Identify which cell holds the provided text, then report its [X, Y] central coordinate. 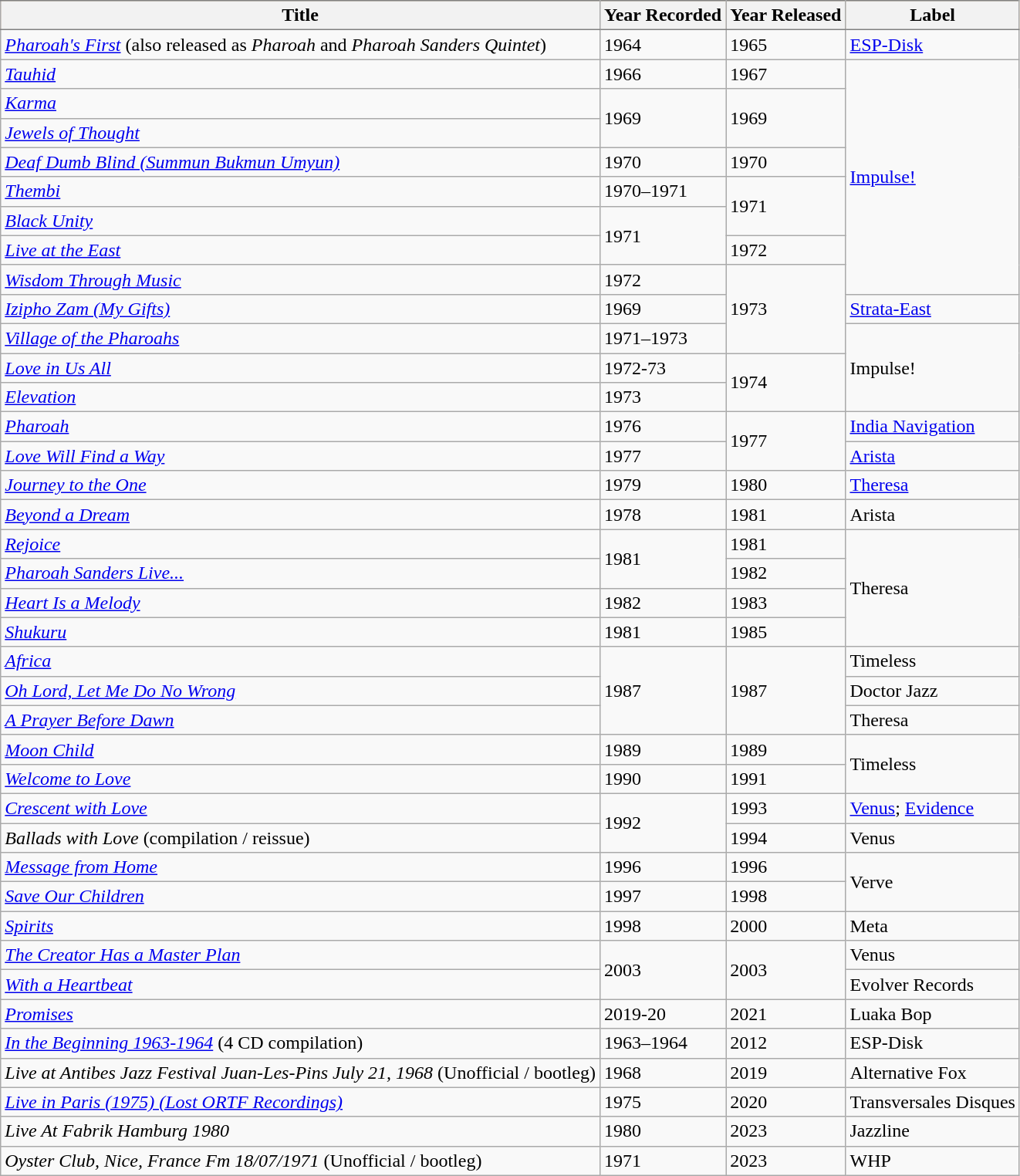
Transversales Disques [932, 1102]
Thembi [301, 191]
Live in Paris (1975) (Lost ORTF Recordings) [301, 1102]
Message from Home [301, 867]
1972-73 [662, 368]
Year Released [785, 15]
2000 [785, 926]
1991 [785, 779]
Title [301, 15]
1978 [662, 515]
Live at the East [301, 250]
1964 [662, 45]
WHP [932, 1161]
Luaka Bop [932, 1014]
Pharoah [301, 427]
Elevation [301, 397]
Africa [301, 661]
2012 [785, 1043]
Love Will Find a Way [301, 456]
1983 [785, 603]
Pharoah's First (also released as Pharoah and Pharoah Sanders Quintet) [301, 45]
Jazzline [932, 1131]
Heart Is a Melody [301, 603]
Verve [932, 882]
Izipho Zam (My Gifts) [301, 309]
1979 [662, 485]
Strata-East [932, 309]
Crescent with Love [301, 808]
1997 [662, 897]
Venus; Evidence [932, 808]
1990 [662, 779]
2020 [785, 1102]
A Prayer Before Dawn [301, 720]
Shukuru [301, 632]
Pharoah Sanders Live... [301, 573]
1967 [785, 74]
Live At Fabrik Hamburg 1980 [301, 1131]
1974 [785, 383]
Label [932, 15]
With a Heartbeat [301, 985]
1966 [662, 74]
Moon Child [301, 749]
Deaf Dumb Blind (Summun Bukmun Umyun) [301, 162]
2019-20 [662, 1014]
Black Unity [301, 221]
India Navigation [932, 427]
Oyster Club, Nice, France Fm 18/07/1971 (Unofficial / bootleg) [301, 1161]
In the Beginning 1963-1964 (4 CD compilation) [301, 1043]
1985 [785, 632]
1968 [662, 1073]
Jewels of Thought [301, 133]
Meta [932, 926]
Doctor Jazz [932, 691]
Rejoice [301, 544]
Live at Antibes Jazz Festival Juan-Les-Pins July 21, 1968 (Unofficial / bootleg) [301, 1073]
2021 [785, 1014]
Journey to the One [301, 485]
1963–1964 [662, 1043]
Beyond a Dream [301, 515]
1965 [785, 45]
1992 [662, 823]
1976 [662, 427]
2019 [785, 1073]
Evolver Records [932, 985]
Tauhid [301, 74]
Village of the Pharoahs [301, 338]
Karma [301, 103]
The Creator Has a Master Plan [301, 955]
Save Our Children [301, 897]
1993 [785, 808]
1994 [785, 837]
1971–1973 [662, 338]
Spirits [301, 926]
Love in Us All [301, 368]
1970–1971 [662, 191]
Welcome to Love [301, 779]
Ballads with Love (compilation / reissue) [301, 837]
Year Recorded [662, 15]
Wisdom Through Music [301, 279]
1975 [662, 1102]
Promises [301, 1014]
Oh Lord, Let Me Do No Wrong [301, 691]
Alternative Fox [932, 1073]
